Return the (X, Y) coordinate for the center point of the cell that contains the specified text.  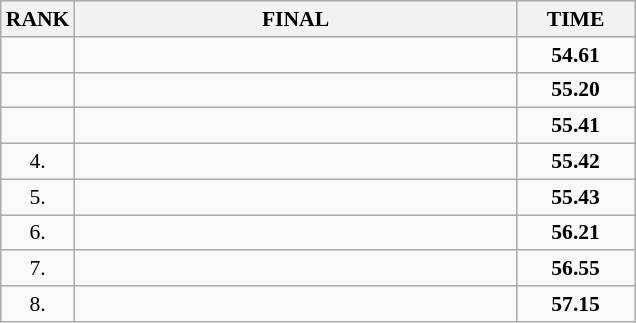
5. (38, 197)
TIME (576, 19)
57.15 (576, 304)
55.20 (576, 90)
FINAL (295, 19)
RANK (38, 19)
7. (38, 269)
56.21 (576, 233)
55.43 (576, 197)
54.61 (576, 55)
55.41 (576, 126)
4. (38, 162)
8. (38, 304)
55.42 (576, 162)
6. (38, 233)
56.55 (576, 269)
